Output the [x, y] coordinate of the center of the cell containing the given text.  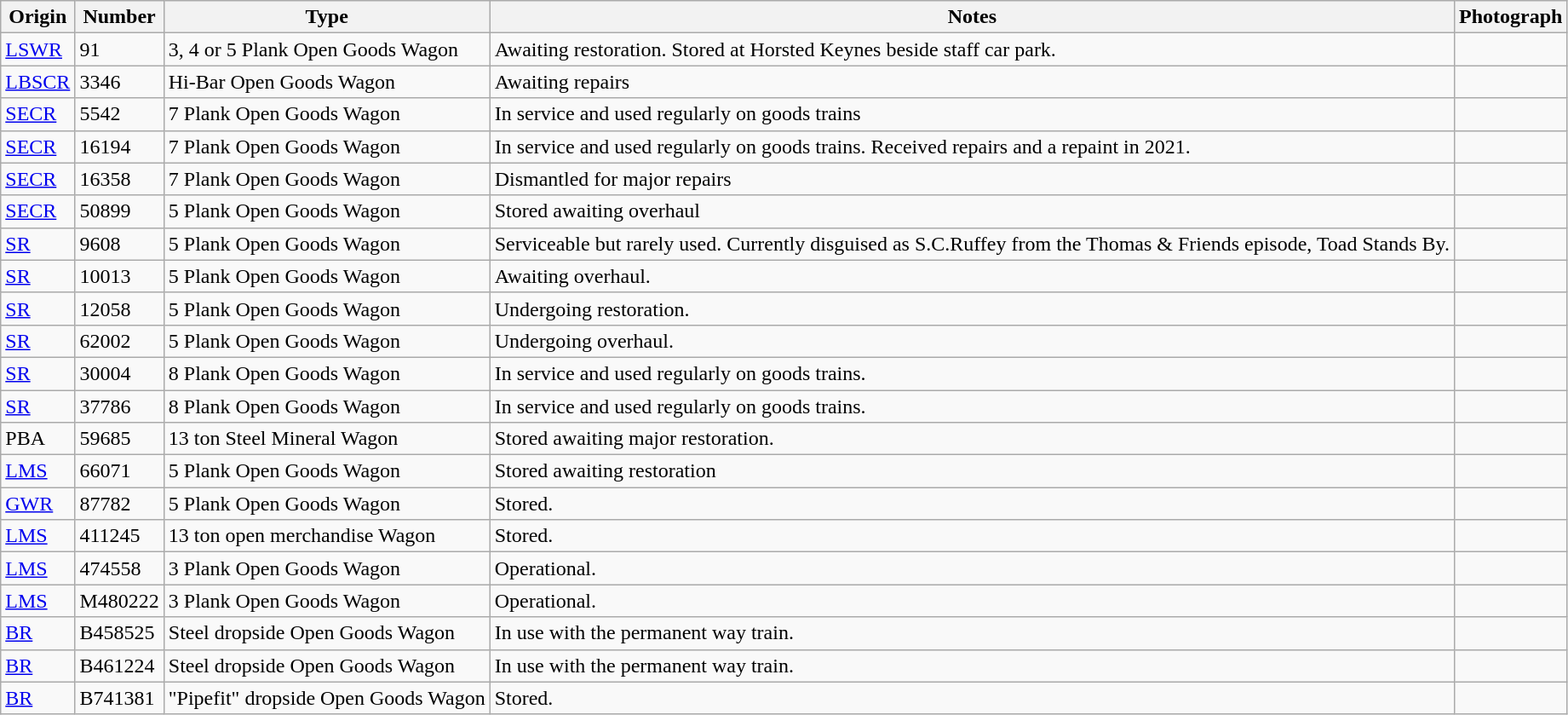
62002 [119, 341]
59685 [119, 439]
Serviceable but rarely used. Currently disguised as S.C.Ruffey from the Thomas & Friends episode, Toad Stands By. [972, 244]
50899 [119, 211]
In service and used regularly on goods trains. Received repairs and a repaint in 2021. [972, 147]
3, 4 or 5 Plank Open Goods Wagon [327, 49]
Type [327, 17]
Stored awaiting restoration [972, 471]
16358 [119, 179]
Undergoing overhaul. [972, 341]
Undergoing restoration. [972, 308]
"Pipefit" dropside Open Goods Wagon [327, 698]
Notes [972, 17]
Stored awaiting overhaul [972, 211]
Number [119, 17]
5542 [119, 114]
PBA [37, 439]
66071 [119, 471]
M480222 [119, 601]
411245 [119, 536]
Dismantled for major repairs [972, 179]
Stored awaiting major restoration. [972, 439]
13 ton Steel Mineral Wagon [327, 439]
LSWR [37, 49]
B741381 [119, 698]
Awaiting overhaul. [972, 276]
91 [119, 49]
B461224 [119, 666]
Awaiting repairs [972, 82]
9608 [119, 244]
Origin [37, 17]
Hi-Bar Open Goods Wagon [327, 82]
3346 [119, 82]
Awaiting restoration. Stored at Horsted Keynes beside staff car park. [972, 49]
LBSCR [37, 82]
474558 [119, 568]
12058 [119, 308]
16194 [119, 147]
GWR [37, 504]
37786 [119, 407]
Photograph [1511, 17]
30004 [119, 373]
10013 [119, 276]
B458525 [119, 633]
13 ton open merchandise Wagon [327, 536]
87782 [119, 504]
In service and used regularly on goods trains [972, 114]
